Identify which cell holds the provided text, then report its (x, y) central coordinate. 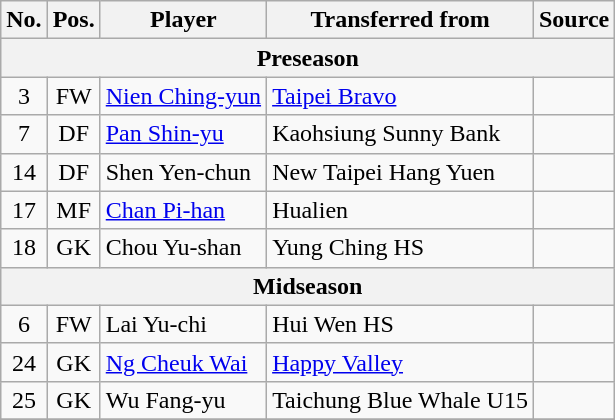
7 (24, 134)
3 (24, 96)
Happy Valley (400, 362)
No. (24, 20)
14 (24, 172)
17 (24, 210)
Shen Yen-chun (183, 172)
Midseason (308, 286)
Chan Pi-han (183, 210)
Preseason (308, 58)
Pos. (74, 20)
Taipei Bravo (400, 96)
Kaohsiung Sunny Bank (400, 134)
Pan Shin-yu (183, 134)
Hualien (400, 210)
Hui Wen HS (400, 324)
Lai Yu-chi (183, 324)
MF (74, 210)
New Taipei Hang Yuen (400, 172)
Chou Yu-shan (183, 248)
18 (24, 248)
Source (574, 20)
6 (24, 324)
Transferred from (400, 20)
25 (24, 400)
24 (24, 362)
Ng Cheuk Wai (183, 362)
Wu Fang-yu (183, 400)
Nien Ching-yun (183, 96)
Player (183, 20)
Taichung Blue Whale U15 (400, 400)
Yung Ching HS (400, 248)
